Provide the (x, y) coordinate of the cell's center where the given text is located.  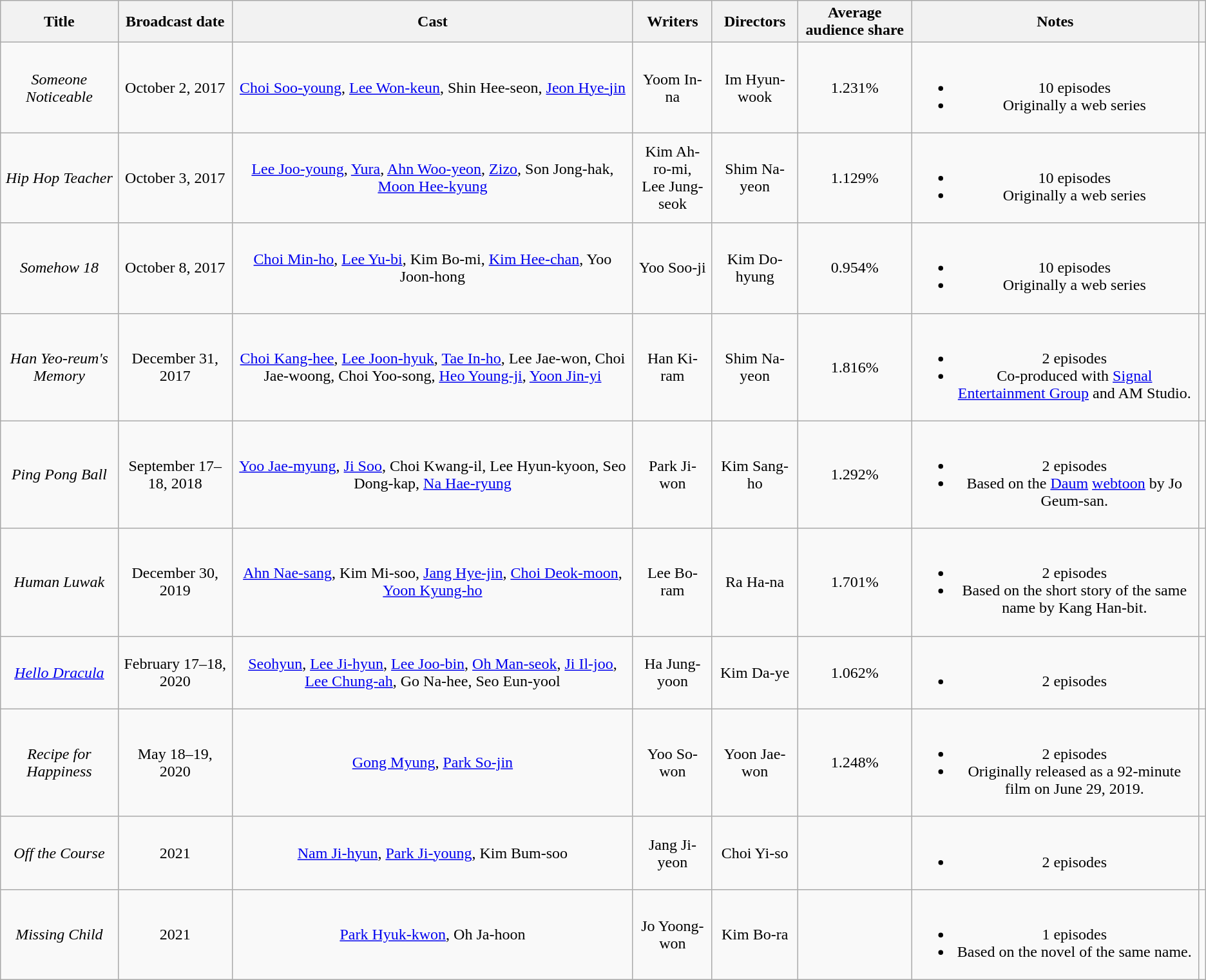
Writers (673, 22)
1.129% (855, 178)
October 3, 2017 (175, 178)
February 17–18, 2020 (175, 673)
Im Hyun-wook (755, 88)
Han Yeo-reum's Memory (59, 367)
0.954% (855, 268)
Ra Ha-na (755, 582)
1.248% (855, 763)
1.701% (855, 582)
Kim Bo-ra (755, 934)
Recipe for Happiness (59, 763)
Missing Child (59, 934)
Yoo So-won (673, 763)
May 18–19, 2020 (175, 763)
Cast (432, 22)
Gong Myung, Park So-jin (432, 763)
Lee Joo-young, Yura, Ahn Woo-yeon, Zizo, Son Jong-hak, Moon Hee-kyung (432, 178)
Kim Da-ye (755, 673)
Choi Kang-hee, Lee Joon-hyuk, Tae In-ho, Lee Jae-won, Choi Jae-woong, Choi Yoo-song, Heo Young-ji, Yoon Jin-yi (432, 367)
2 episodesBased on the Daum webtoon by Jo Geum-san. (1055, 474)
Broadcast date (175, 22)
Seohyun, Lee Ji-hyun, Lee Joo-bin, Oh Man-seok, Ji Il-joo, Lee Chung-ah, Go Na-hee, Seo Eun-yool (432, 673)
Notes (1055, 22)
Choi Soo-young, Lee Won-keun, Shin Hee-seon, Jeon Hye-jin (432, 88)
Yoo Jae-myung, Ji Soo, Choi Kwang-il, Lee Hyun-kyoon, Seo Dong-kap, Na Hae-ryung (432, 474)
Someone Noticeable (59, 88)
Hip Hop Teacher (59, 178)
1.231% (855, 88)
Ahn Nae-sang, Kim Mi-soo, Jang Hye-jin, Choi Deok-moon, Yoon Kyung-ho (432, 582)
Choi Min-ho, Lee Yu-bi, Kim Bo-mi, Kim Hee-chan, Yoo Joon-hong (432, 268)
December 30, 2019 (175, 582)
Han Ki-ram (673, 367)
1.292% (855, 474)
Average audience share (855, 22)
Jo Yoong-won (673, 934)
Hello Dracula (59, 673)
Park Ji-won (673, 474)
Directors (755, 22)
1.062% (855, 673)
Human Luwak (59, 582)
Park Hyuk-kwon, Oh Ja-hoon (432, 934)
Ha Jung-yoon (673, 673)
1.816% (855, 367)
Off the Course (59, 853)
Yoom In-na (673, 88)
Kim Ah-ro-mi,Lee Jung-seok (673, 178)
October 2, 2017 (175, 88)
2 episodesCo-produced with Signal Entertainment Group and AM Studio. (1055, 367)
Yoo Soo-ji (673, 268)
Kim Sang-ho (755, 474)
Yoon Jae-won (755, 763)
October 8, 2017 (175, 268)
December 31, 2017 (175, 367)
2 episodesOriginally released as a 92-minute film on June 29, 2019. (1055, 763)
Lee Bo-ram (673, 582)
Somehow 18 (59, 268)
Choi Yi-so (755, 853)
Ping Pong Ball (59, 474)
Kim Do-hyung (755, 268)
Title (59, 22)
Nam Ji-hyun, Park Ji-young, Kim Bum-soo (432, 853)
1 episodesBased on the novel of the same name. (1055, 934)
2 episodesBased on the short story of the same name by Kang Han-bit. (1055, 582)
Jang Ji-yeon (673, 853)
September 17–18, 2018 (175, 474)
